Detect which cell encompasses the target text, then output its (X, Y) center coordinate. 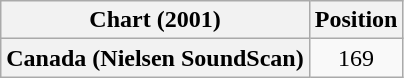
Chart (2001) (155, 20)
Canada (Nielsen SoundScan) (155, 58)
169 (356, 58)
Position (356, 20)
